Search for the cell housing the specified text and yield its [X, Y] center coordinate. 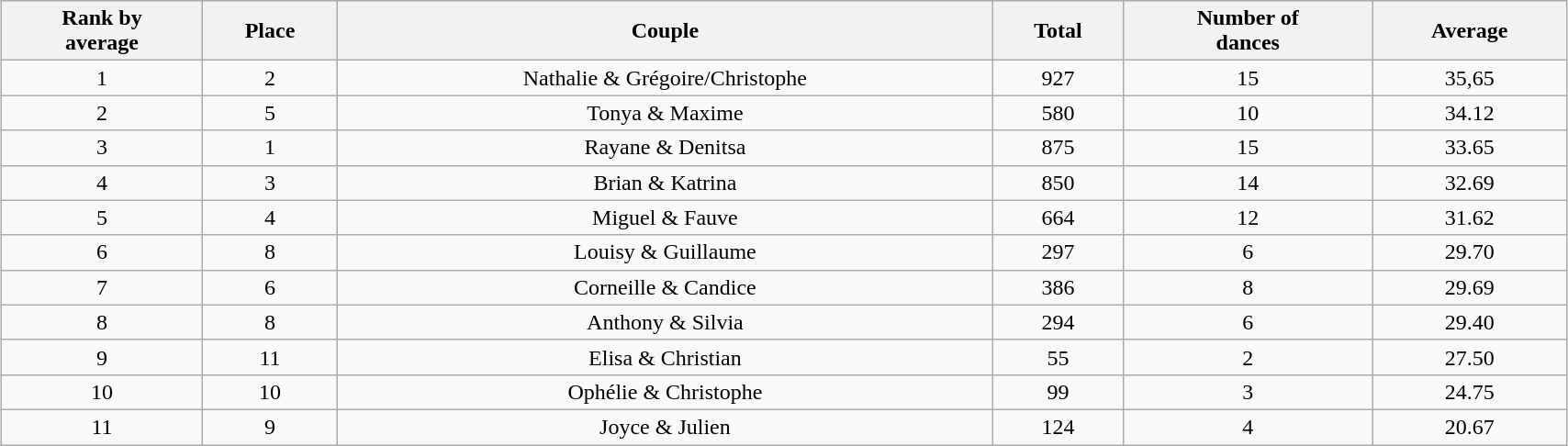
14 [1248, 183]
27.50 [1469, 357]
294 [1058, 322]
33.65 [1469, 148]
Anthony & Silvia [665, 322]
Average [1469, 31]
55 [1058, 357]
Rayane & Denitsa [665, 148]
Place [270, 31]
20.67 [1469, 427]
Couple [665, 31]
Ophélie & Christophe [665, 392]
35,65 [1469, 78]
297 [1058, 252]
Brian & Katrina [665, 183]
Louisy & Guillaume [665, 252]
386 [1058, 287]
580 [1058, 113]
12 [1248, 217]
927 [1058, 78]
34.12 [1469, 113]
Total [1058, 31]
Rank byaverage [102, 31]
Miguel & Fauve [665, 217]
24.75 [1469, 392]
850 [1058, 183]
29.40 [1469, 322]
29.70 [1469, 252]
99 [1058, 392]
Nathalie & Grégoire/Christophe [665, 78]
31.62 [1469, 217]
875 [1058, 148]
Corneille & Candice [665, 287]
Elisa & Christian [665, 357]
664 [1058, 217]
124 [1058, 427]
32.69 [1469, 183]
Tonya & Maxime [665, 113]
29.69 [1469, 287]
Joyce & Julien [665, 427]
7 [102, 287]
Number of dances [1248, 31]
